Provide the (X, Y) coordinate of the cell's center where the given text is located.  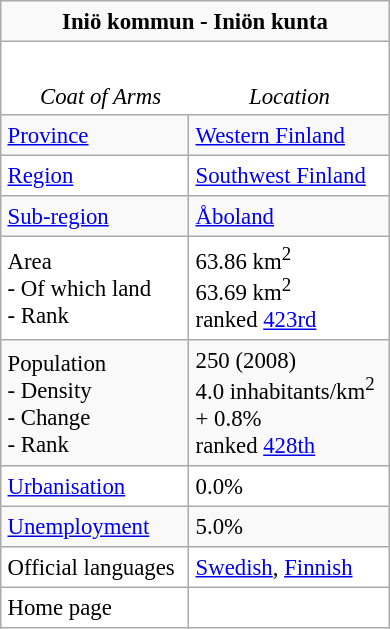
Swedish, Finnish (289, 567)
Area- Of which land- Rank (95, 288)
Region (95, 175)
Location (290, 96)
Unemployment (95, 527)
Coat of Arms Location (195, 78)
Official languages (95, 567)
Southwest Finland (289, 175)
Åboland (289, 216)
Coat of Arms (100, 96)
5.0% (289, 527)
Province (95, 135)
Sub-region (95, 216)
Population- Density- Change- Rank (95, 403)
Iniö kommun - Iniön kunta (195, 21)
0.0% (289, 486)
250 (2008)4.0 inhabitants/km2+ 0.8%ranked 428th (289, 403)
63.86 km263.69 km2ranked 423rd (289, 288)
Urbanisation (95, 486)
Western Finland (289, 135)
Home page (95, 608)
